Detect which cell encompasses the target text, then output its [x, y] center coordinate. 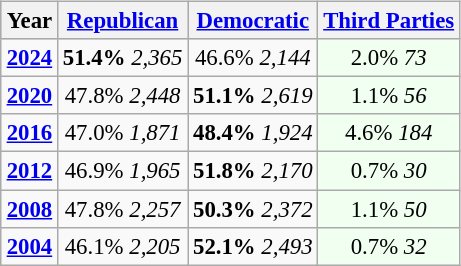
46.6% 2,144 [253, 58]
2020 [29, 96]
Republican [122, 21]
51.4% 2,365 [122, 58]
1.1% 50 [389, 209]
2.0% 73 [389, 58]
Year [29, 21]
46.1% 2,205 [122, 246]
47.8% 2,257 [122, 209]
2024 [29, 58]
2008 [29, 209]
1.1% 56 [389, 96]
2004 [29, 246]
4.6% 184 [389, 133]
50.3% 2,372 [253, 209]
0.7% 32 [389, 246]
51.1% 2,619 [253, 96]
51.8% 2,170 [253, 171]
47.8% 2,448 [122, 96]
2012 [29, 171]
52.1% 2,493 [253, 246]
2016 [29, 133]
46.9% 1,965 [122, 171]
Third Parties [389, 21]
0.7% 30 [389, 171]
Democratic [253, 21]
47.0% 1,871 [122, 133]
48.4% 1,924 [253, 133]
